Locate the cell with the specified text and output its (x, y) center coordinate. 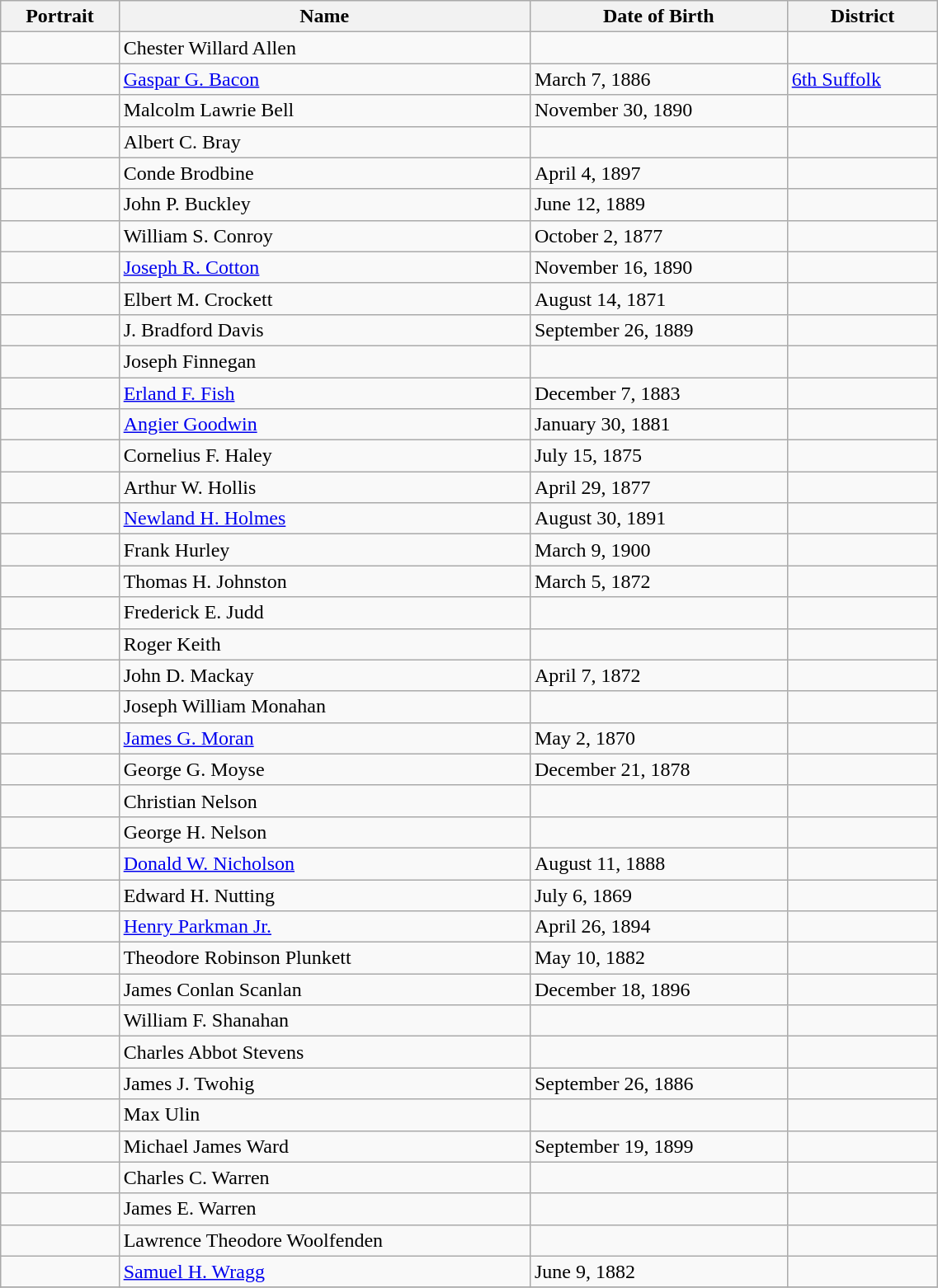
June 9, 1882 (658, 1272)
Cornelius F. Haley (324, 456)
Albert C. Bray (324, 142)
Max Ulin (324, 1115)
James G. Moran (324, 738)
Charles Abbot Stevens (324, 1052)
September 26, 1886 (658, 1084)
James E. Warren (324, 1209)
Erland F. Fish (324, 393)
April 4, 1897 (658, 173)
James Conlan Scanlan (324, 990)
John P. Buckley (324, 204)
December 18, 1896 (658, 990)
April 26, 1894 (658, 927)
James J. Twohig (324, 1084)
August 30, 1891 (658, 519)
March 5, 1872 (658, 581)
Christian Nelson (324, 801)
Joseph R. Cotton (324, 267)
June 12, 1889 (658, 204)
Arthur W. Hollis (324, 487)
Charles C. Warren (324, 1178)
September 19, 1899 (658, 1146)
Donald W. Nicholson (324, 863)
Elbert M. Crockett (324, 298)
District (863, 16)
Michael James Ward (324, 1146)
Samuel H. Wragg (324, 1272)
Thomas H. Johnston (324, 581)
December 7, 1883 (658, 393)
April 7, 1872 (658, 675)
Edward H. Nutting (324, 895)
March 9, 1900 (658, 550)
Portrait (59, 16)
Frank Hurley (324, 550)
Roger Keith (324, 644)
Henry Parkman Jr. (324, 927)
July 6, 1869 (658, 895)
George G. Moyse (324, 769)
George H. Nelson (324, 832)
Lawrence Theodore Woolfenden (324, 1240)
Gaspar G. Bacon (324, 79)
March 7, 1886 (658, 79)
May 2, 1870 (658, 738)
William S. Conroy (324, 236)
Joseph Finnegan (324, 361)
Theodore Robinson Plunkett (324, 958)
January 30, 1881 (658, 425)
October 2, 1877 (658, 236)
Date of Birth (658, 16)
Malcolm Lawrie Bell (324, 110)
Chester Willard Allen (324, 48)
November 30, 1890 (658, 110)
J. Bradford Davis (324, 330)
Frederick E. Judd (324, 613)
December 21, 1878 (658, 769)
William F. Shanahan (324, 1021)
August 11, 1888 (658, 863)
Conde Brodbine (324, 173)
August 14, 1871 (658, 298)
July 15, 1875 (658, 456)
November 16, 1890 (658, 267)
Angier Goodwin (324, 425)
Newland H. Holmes (324, 519)
Joseph William Monahan (324, 707)
John D. Mackay (324, 675)
September 26, 1889 (658, 330)
April 29, 1877 (658, 487)
6th Suffolk (863, 79)
Name (324, 16)
May 10, 1882 (658, 958)
